Search for the cell housing the specified text and yield its [x, y] center coordinate. 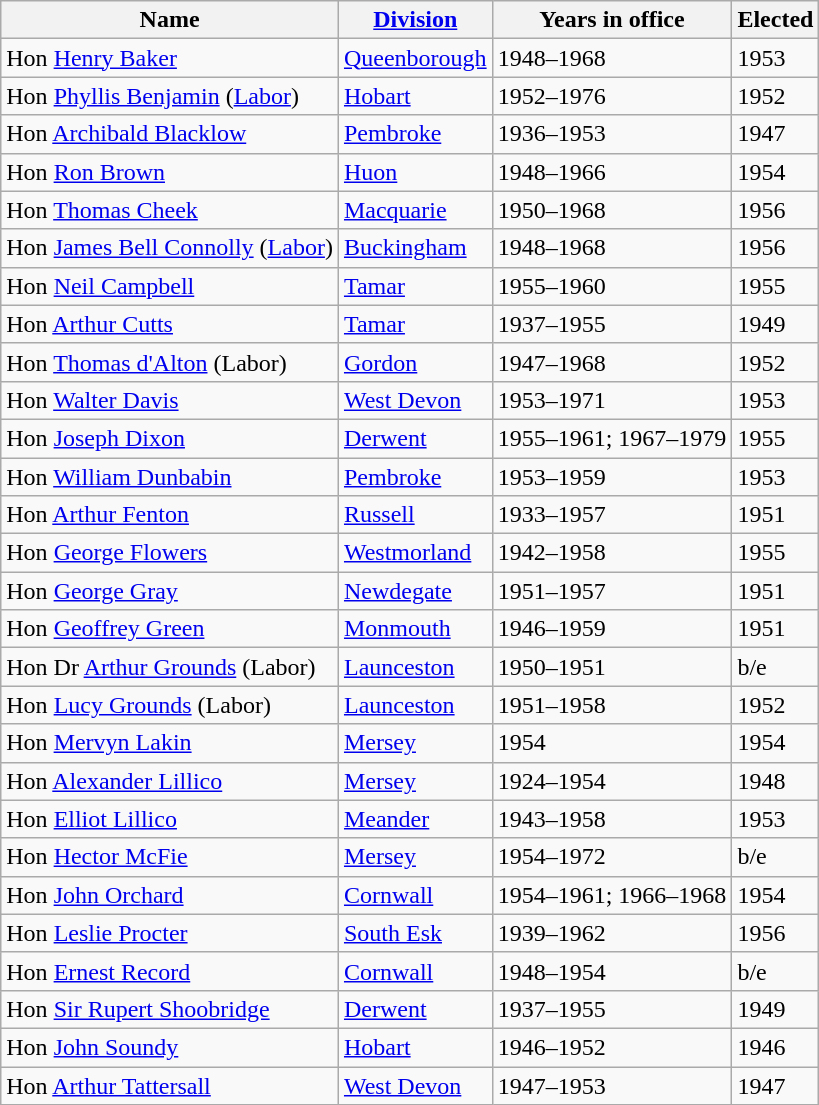
1946 [776, 1047]
Hon Arthur Cutts [170, 324]
1950–1951 [612, 667]
Name [170, 20]
Hon Thomas Cheek [170, 210]
Newdegate [415, 591]
1948–1954 [612, 971]
Hon John Orchard [170, 895]
South Esk [415, 933]
Hon Lucy Grounds (Labor) [170, 705]
1952–1976 [612, 96]
1950–1968 [612, 210]
Hon George Flowers [170, 553]
Hon Dr Arthur Grounds (Labor) [170, 667]
Years in office [612, 20]
1942–1958 [612, 553]
Elected [776, 20]
1951–1957 [612, 591]
Hon Leslie Procter [170, 933]
Hon John Soundy [170, 1047]
1948 [776, 781]
Hon Ernest Record [170, 971]
1953–1959 [612, 477]
1939–1962 [612, 933]
Monmouth [415, 629]
Meander [415, 819]
Hon Hector McFie [170, 857]
Hon Sir Rupert Shoobridge [170, 1009]
Hon Neil Campbell [170, 286]
Gordon [415, 362]
Hon Elliot Lillico [170, 819]
1951–1958 [612, 705]
Hon Thomas d'Alton (Labor) [170, 362]
Queenborough [415, 58]
Hon Walter Davis [170, 400]
1948–1966 [612, 172]
1955–1960 [612, 286]
Hon Arthur Fenton [170, 515]
Hon Joseph Dixon [170, 438]
Hon Geoffrey Green [170, 629]
1946–1952 [612, 1047]
1953–1971 [612, 400]
Hon Arthur Tattersall [170, 1085]
1946–1959 [612, 629]
Hon Phyllis Benjamin (Labor) [170, 96]
1943–1958 [612, 819]
Hon Archibald Blacklow [170, 134]
Hon Alexander Lillico [170, 781]
Hon William Dunbabin [170, 477]
Hon Mervyn Lakin [170, 743]
1933–1957 [612, 515]
Hon Henry Baker [170, 58]
1947–1953 [612, 1085]
Macquarie [415, 210]
Buckingham [415, 248]
Westmorland [415, 553]
1954–1972 [612, 857]
Huon [415, 172]
1954–1961; 1966–1968 [612, 895]
1924–1954 [612, 781]
Hon George Gray [170, 591]
Hon James Bell Connolly (Labor) [170, 248]
1936–1953 [612, 134]
Russell [415, 515]
Division [415, 20]
1955–1961; 1967–1979 [612, 438]
1947–1968 [612, 362]
Hon Ron Brown [170, 172]
